Capture the cell that displays the provided text and extract its [X, Y] central coordinate. 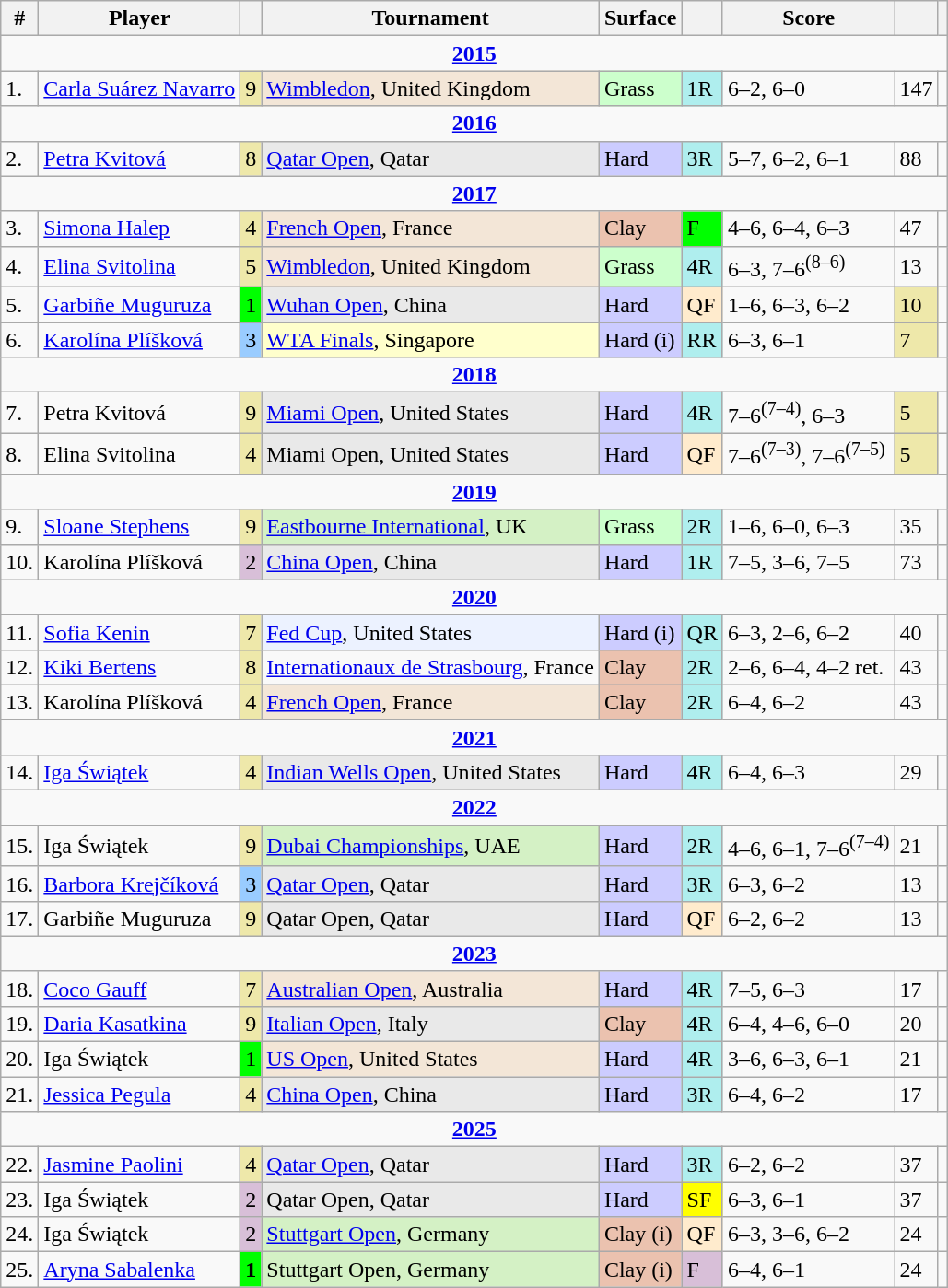
6. [20, 340]
18. [20, 989]
147 [916, 88]
Player [140, 18]
Coco Gauff [140, 989]
17. [20, 919]
25. [20, 1270]
7–6(7–3), 7–6(7–5) [808, 453]
22. [20, 1165]
4–6, 6–4, 6–3 [808, 228]
14. [20, 773]
2. [20, 158]
6–3, 7–6(8–6) [808, 267]
5. [20, 305]
10 [916, 305]
Australian Open, Australia [431, 989]
4. [20, 267]
21. [20, 1095]
1–6, 6–0, 6–3 [808, 527]
8. [20, 453]
15. [20, 846]
Jasmine Paolini [140, 1165]
7–5, 6–3 [808, 989]
7–6(7–4), 6–3 [808, 413]
2022 [474, 808]
Italian Open, Italy [431, 1024]
Fed Cup, United States [431, 632]
7. [20, 413]
6–4, 6–3 [808, 773]
24. [20, 1235]
2021 [474, 737]
Internationaux de Strasbourg, France [431, 667]
Wuhan Open, China [431, 305]
Barbora Krejčíková [140, 884]
10. [20, 562]
40 [916, 632]
RR [702, 340]
1. [20, 88]
5–7, 6–2, 6–1 [808, 158]
35 [916, 527]
Score [808, 18]
19. [20, 1024]
US Open, United States [431, 1060]
2025 [474, 1130]
6–3, 2–6, 6–2 [808, 632]
13. [20, 702]
16. [20, 884]
2–6, 6–4, 4–2 ret. [808, 667]
2023 [474, 954]
Jessica Pegula [140, 1095]
20 [916, 1024]
2019 [474, 492]
2017 [474, 193]
2020 [474, 597]
Carla Suárez Navarro [140, 88]
3–6, 6–3, 6–1 [808, 1060]
Dubai Championships, UAE [431, 846]
2018 [474, 375]
Aryna Sabalenka [140, 1270]
12. [20, 667]
WTA Finals, Singapore [431, 340]
11. [20, 632]
Indian Wells Open, United States [431, 773]
SF [702, 1200]
88 [916, 158]
2015 [474, 53]
1–6, 6–3, 6–2 [808, 305]
Simona Halep [140, 228]
6–3, 6–2 [808, 884]
23. [20, 1200]
QR [702, 632]
Eastbourne International, UK [431, 527]
2016 [474, 123]
3. [20, 228]
# [20, 18]
Surface [640, 18]
6–2, 6–0 [808, 88]
20. [20, 1060]
4–6, 6–1, 7–6(7–4) [808, 846]
Tournament [431, 18]
29 [916, 773]
73 [916, 562]
7–5, 3–6, 7–5 [808, 562]
9. [20, 527]
Sofia Kenin [140, 632]
Daria Kasatkina [140, 1024]
6–4, 6–1 [808, 1270]
6–4, 4–6, 6–0 [808, 1024]
Kiki Bertens [140, 667]
Sloane Stephens [140, 527]
6–3, 3–6, 6–2 [808, 1235]
47 [916, 228]
